Determine the (X, Y) coordinate at the center of the cell enclosing the given text.  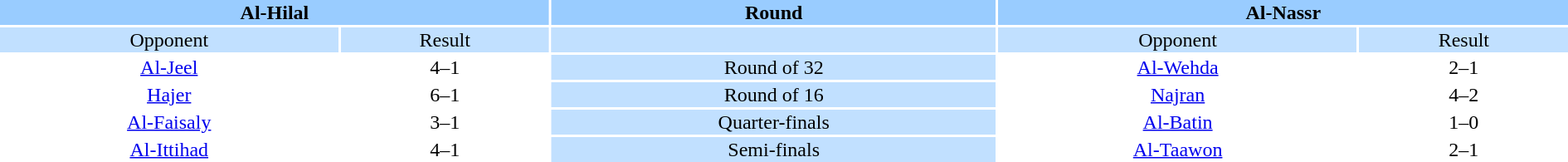
Quarter-finals (774, 122)
4–2 (1463, 95)
Al-Taawon (1178, 150)
Round of 16 (774, 95)
6–1 (445, 95)
Round of 32 (774, 67)
Round (774, 12)
3–1 (445, 122)
Al-Wehda (1178, 67)
Al-Faisaly (169, 122)
Al-Hilal (275, 12)
Al-Batin (1178, 122)
Al-Nassr (1283, 12)
1–0 (1463, 122)
Najran (1178, 95)
Hajer (169, 95)
Semi-finals (774, 150)
Al-Ittihad (169, 150)
Al-Jeel (169, 67)
